Search for the cell housing the specified text and yield its [X, Y] center coordinate. 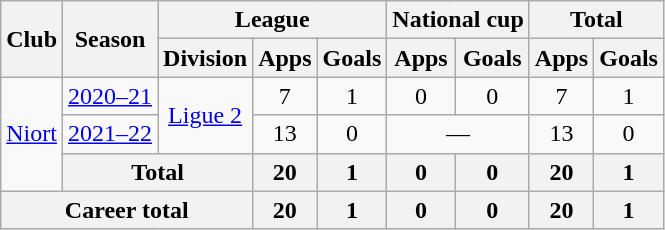
Ligue 2 [206, 115]
Division [206, 58]
Niort [32, 134]
Season [110, 39]
Career total [127, 210]
Club [32, 39]
National cup [458, 20]
2020–21 [110, 96]
League [272, 20]
2021–22 [110, 134]
— [458, 134]
